Extract the [X, Y] coordinate from the center of the cell holding the provided text.  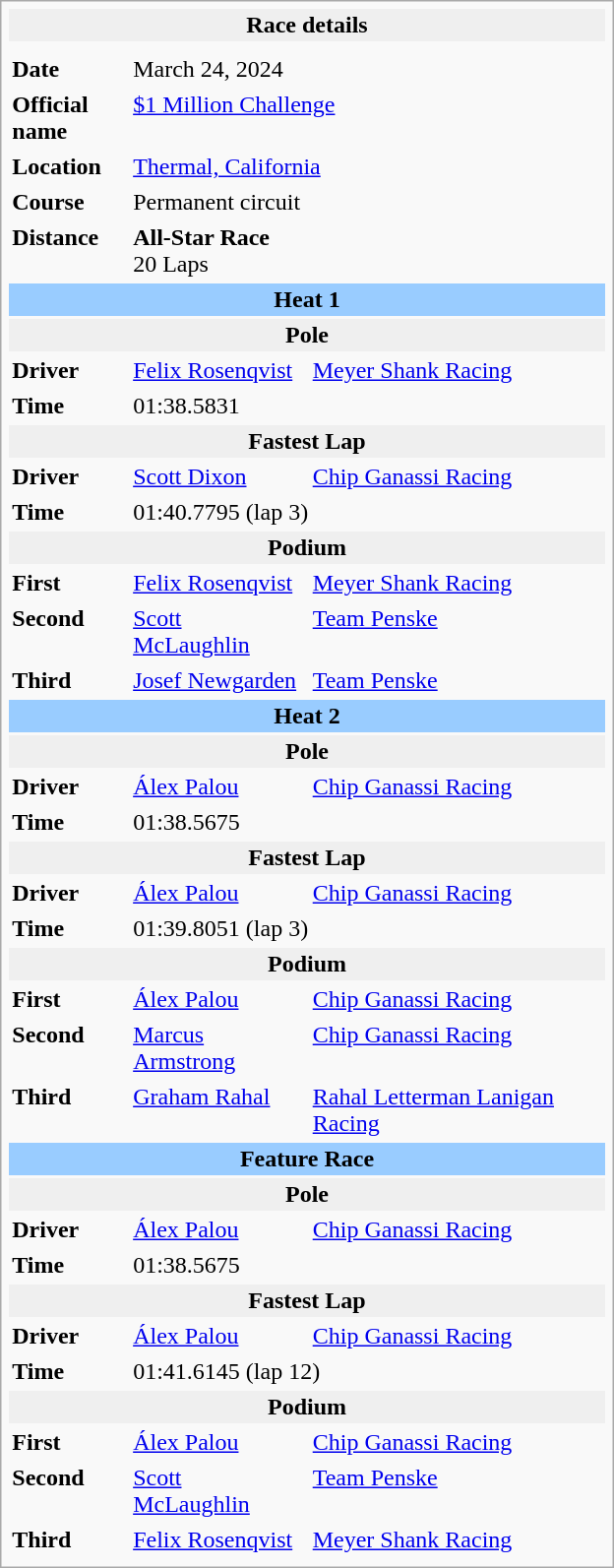
Josef Newgarden [218, 681]
Date [68, 69]
March 24, 2024 [218, 69]
01:39.8051 (lap 3) [368, 929]
01:40.7795 (lap 3) [368, 512]
Rahal Letterman Lanigan Racing [458, 1110]
Heat 2 [307, 717]
$1 Million Challenge [368, 118]
Heat 1 [307, 299]
Race details [307, 26]
Permanent circuit [368, 203]
Scott Dixon [218, 476]
Distance [68, 251]
Location [68, 167]
Feature Race [307, 1160]
Thermal, California [368, 167]
Graham Rahal [218, 1110]
01:38.5831 [368, 406]
Official name [68, 118]
Marcus Armstrong [218, 1048]
01:41.6145 (lap 12) [368, 1372]
All-Star Race20 Laps [368, 251]
Course [68, 203]
